Search for the cell housing the specified text and yield its (x, y) center coordinate. 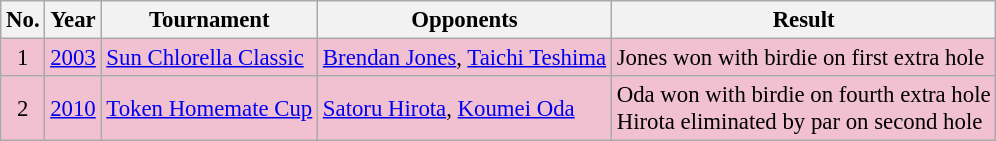
Oda won with birdie on fourth extra holeHirota eliminated by par on second hole (804, 108)
Token Homemate Cup (210, 108)
2010 (73, 108)
No. (23, 20)
Brendan Jones, Taichi Teshima (465, 58)
Opponents (465, 20)
Jones won with birdie on first extra hole (804, 58)
Tournament (210, 20)
Year (73, 20)
Satoru Hirota, Koumei Oda (465, 108)
Sun Chlorella Classic (210, 58)
1 (23, 58)
2003 (73, 58)
2 (23, 108)
Result (804, 20)
